Extract the (x, y) coordinate from the center of the cell holding the provided text.  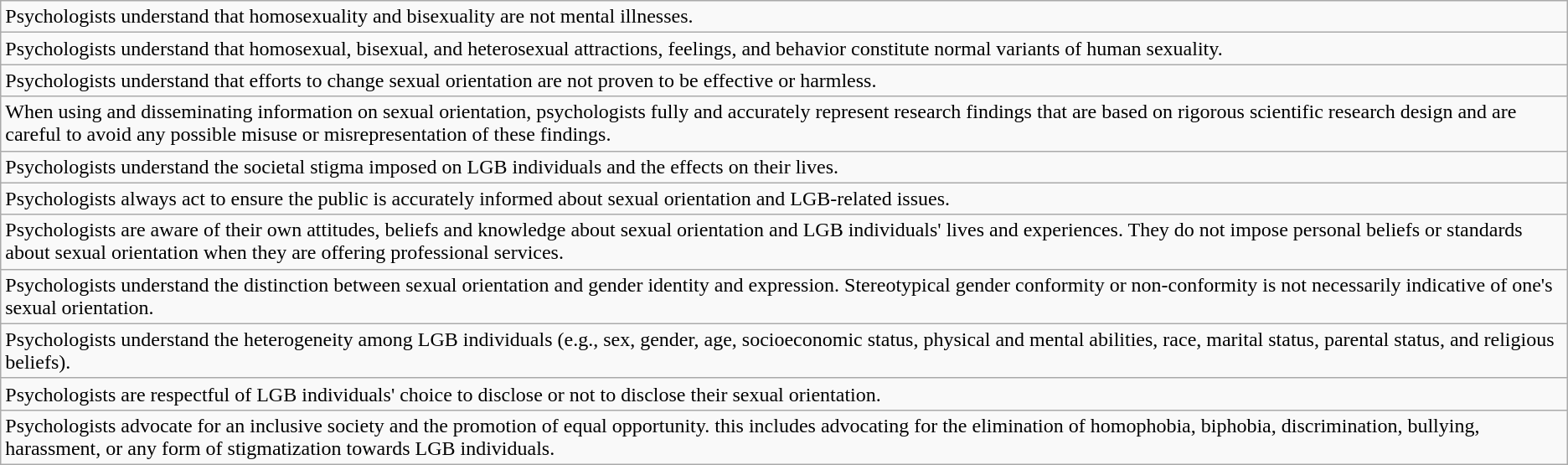
Psychologists are respectful of LGB individuals' choice to disclose or not to disclose their sexual orientation. (784, 394)
Psychologists understand that efforts to change sexual orientation are not proven to be effective or harmless. (784, 80)
Psychologists understand the societal stigma imposed on LGB individuals and the effects on their lives. (784, 167)
Psychologists always act to ensure the public is accurately informed about sexual orientation and LGB-related issues. (784, 199)
Psychologists understand that homosexuality and bisexuality are not mental illnesses. (784, 17)
